Provide the (x, y) coordinate of the cell's center where the given text is located.  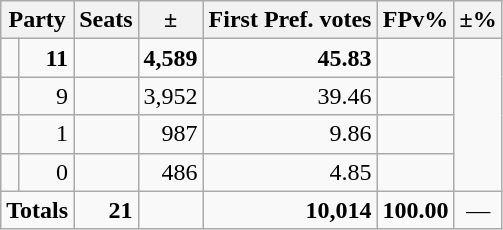
First Pref. votes (290, 20)
486 (170, 172)
9.86 (290, 134)
11 (46, 58)
Seats (106, 20)
100.00 (416, 210)
21 (106, 210)
Totals (38, 210)
9 (46, 96)
987 (170, 134)
4.85 (290, 172)
3,952 (170, 96)
— (478, 210)
Party (38, 20)
10,014 (290, 210)
0 (46, 172)
±% (478, 20)
± (170, 20)
39.46 (290, 96)
45.83 (290, 58)
FPv% (416, 20)
4,589 (170, 58)
1 (46, 134)
